Extract the [X, Y] coordinate from the center of the cell holding the provided text.  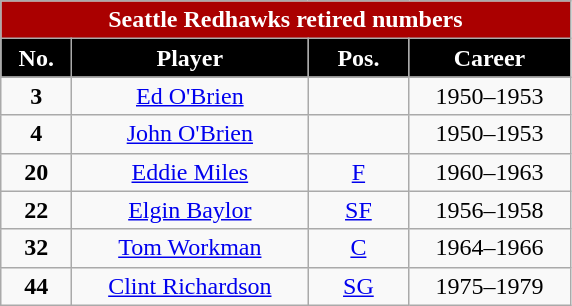
John O'Brien [190, 134]
SF [358, 210]
Clint Richardson [190, 286]
Tom Workman [190, 248]
Pos. [358, 58]
No. [36, 58]
44 [36, 286]
1960–1963 [490, 172]
Eddie Miles [190, 172]
Ed O'Brien [190, 96]
C [358, 248]
SG [358, 286]
1956–1958 [490, 210]
Career [490, 58]
32 [36, 248]
F [358, 172]
20 [36, 172]
3 [36, 96]
Seattle Redhawks retired numbers [286, 20]
1964–1966 [490, 248]
Player [190, 58]
22 [36, 210]
Elgin Baylor [190, 210]
4 [36, 134]
1975–1979 [490, 286]
